Output the [X, Y] coordinate of the center of the cell containing the given text.  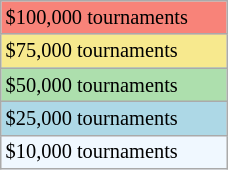
$10,000 tournaments [114, 152]
$75,000 tournaments [114, 51]
$50,000 tournaments [114, 85]
$100,000 tournaments [114, 17]
$25,000 tournaments [114, 118]
